Determine the [x, y] coordinate at the center of the cell enclosing the given text.  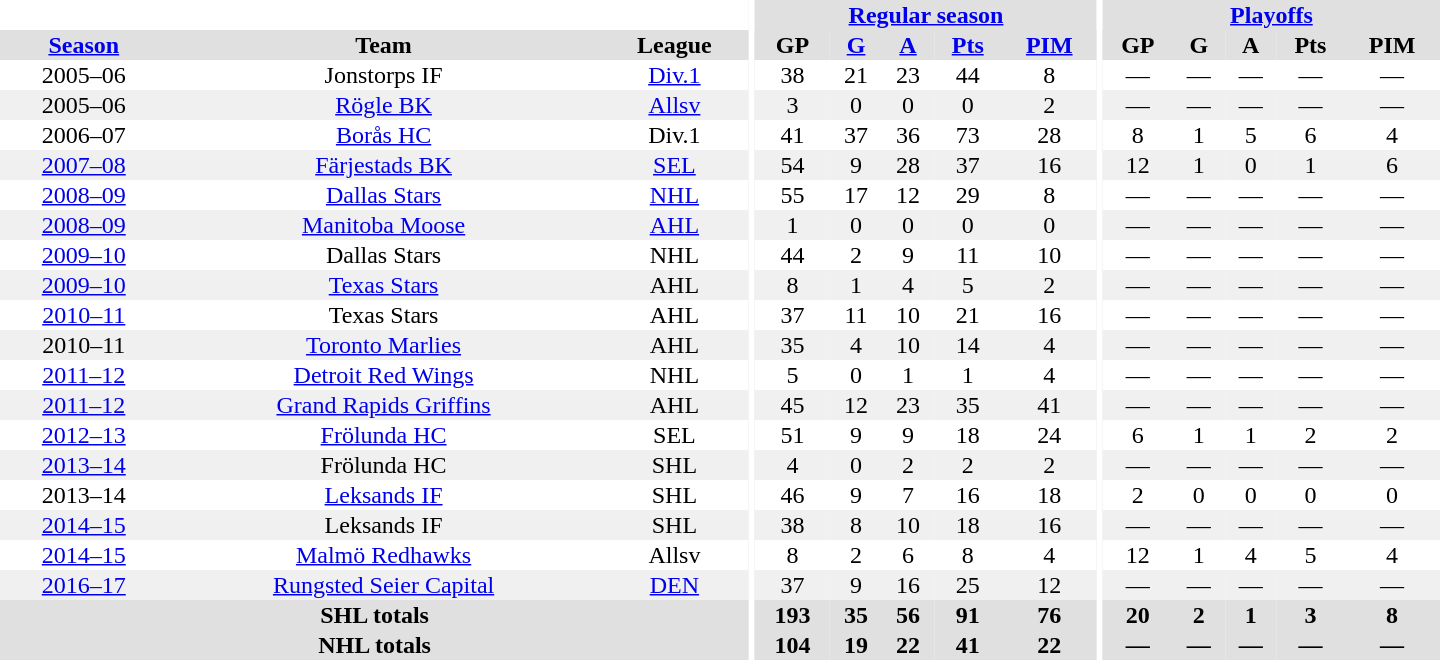
45 [792, 405]
Rögle BK [384, 105]
League [675, 45]
14 [968, 345]
Grand Rapids Griffins [384, 405]
73 [968, 135]
46 [792, 495]
29 [968, 195]
54 [792, 165]
2016–17 [84, 585]
55 [792, 195]
Team [384, 45]
91 [968, 615]
NHL totals [374, 645]
51 [792, 435]
2006–07 [84, 135]
Season [84, 45]
Playoffs [1272, 15]
Rungsted Seier Capital [384, 585]
20 [1138, 615]
Detroit Red Wings [384, 375]
17 [856, 195]
56 [908, 615]
SHL totals [374, 615]
104 [792, 645]
Malmö Redhawks [384, 555]
76 [1049, 615]
36 [908, 135]
193 [792, 615]
24 [1049, 435]
Jonstorps IF [384, 75]
2007–08 [84, 165]
Toronto Marlies [384, 345]
19 [856, 645]
DEN [675, 585]
Färjestads BK [384, 165]
2012–13 [84, 435]
Borås HC [384, 135]
25 [968, 585]
7 [908, 495]
Manitoba Moose [384, 225]
Regular season [926, 15]
